Return (x, y) of the center of cell containing provided text 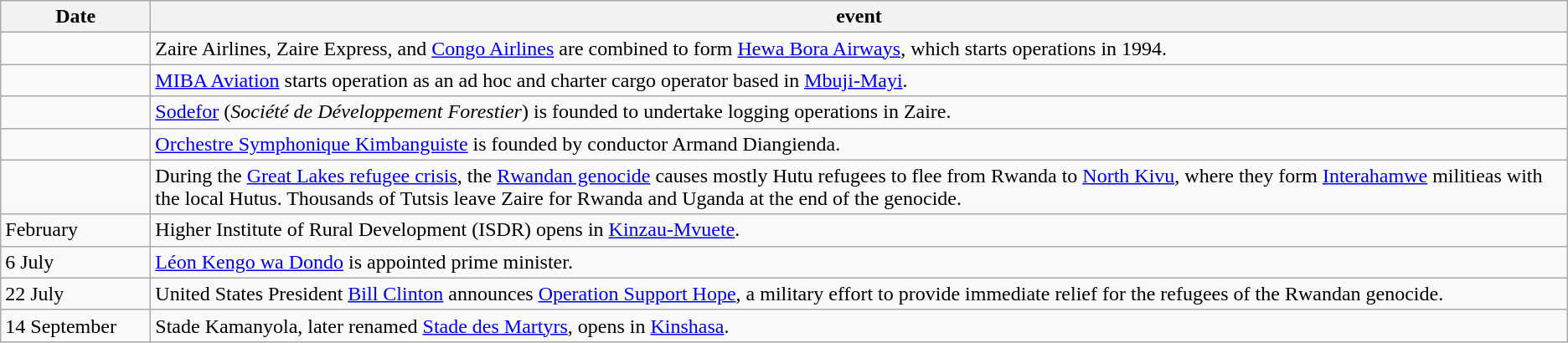
6 July (75, 262)
Stade Kamanyola, later renamed Stade des Martyrs, opens in Kinshasa. (859, 325)
Zaire Airlines, Zaire Express, and Congo Airlines are combined to form Hewa Bora Airways, which starts operations in 1994. (859, 49)
Date (75, 17)
Orchestre Symphonique Kimbanguiste is founded by conductor Armand Diangienda. (859, 144)
14 September (75, 325)
February (75, 230)
Sodefor (Société de Développement Forestier) is founded to undertake logging operations in Zaire. (859, 112)
event (859, 17)
Léon Kengo wa Dondo is appointed prime minister. (859, 262)
22 July (75, 294)
MIBA Aviation starts operation as an ad hoc and charter cargo operator based in Mbuji-Mayi. (859, 80)
Higher Institute of Rural Development (ISDR) opens in Kinzau-Mvuete. (859, 230)
